Capture the cell that displays the provided text and extract its (X, Y) central coordinate. 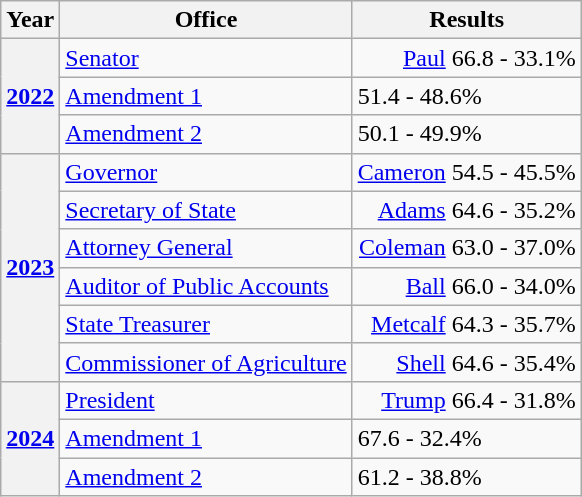
Paul 66.8 - 33.1% (466, 58)
Office (206, 20)
Shell 64.6 - 35.4% (466, 362)
Trump 66.4 - 31.8% (466, 400)
Senator (206, 58)
Auditor of Public Accounts (206, 286)
Governor (206, 172)
67.6 - 32.4% (466, 438)
Secretary of State (206, 210)
Adams 64.6 - 35.2% (466, 210)
Coleman 63.0 - 37.0% (466, 248)
61.2 - 38.8% (466, 477)
2024 (30, 438)
State Treasurer (206, 324)
Year (30, 20)
51.4 - 48.6% (466, 96)
Commissioner of Agriculture (206, 362)
2023 (30, 267)
President (206, 400)
Cameron 54.5 - 45.5% (466, 172)
Attorney General (206, 248)
2022 (30, 96)
Ball 66.0 - 34.0% (466, 286)
Metcalf 64.3 - 35.7% (466, 324)
Results (466, 20)
50.1 - 49.9% (466, 134)
